Capture the cell that displays the provided text and extract its [X, Y] central coordinate. 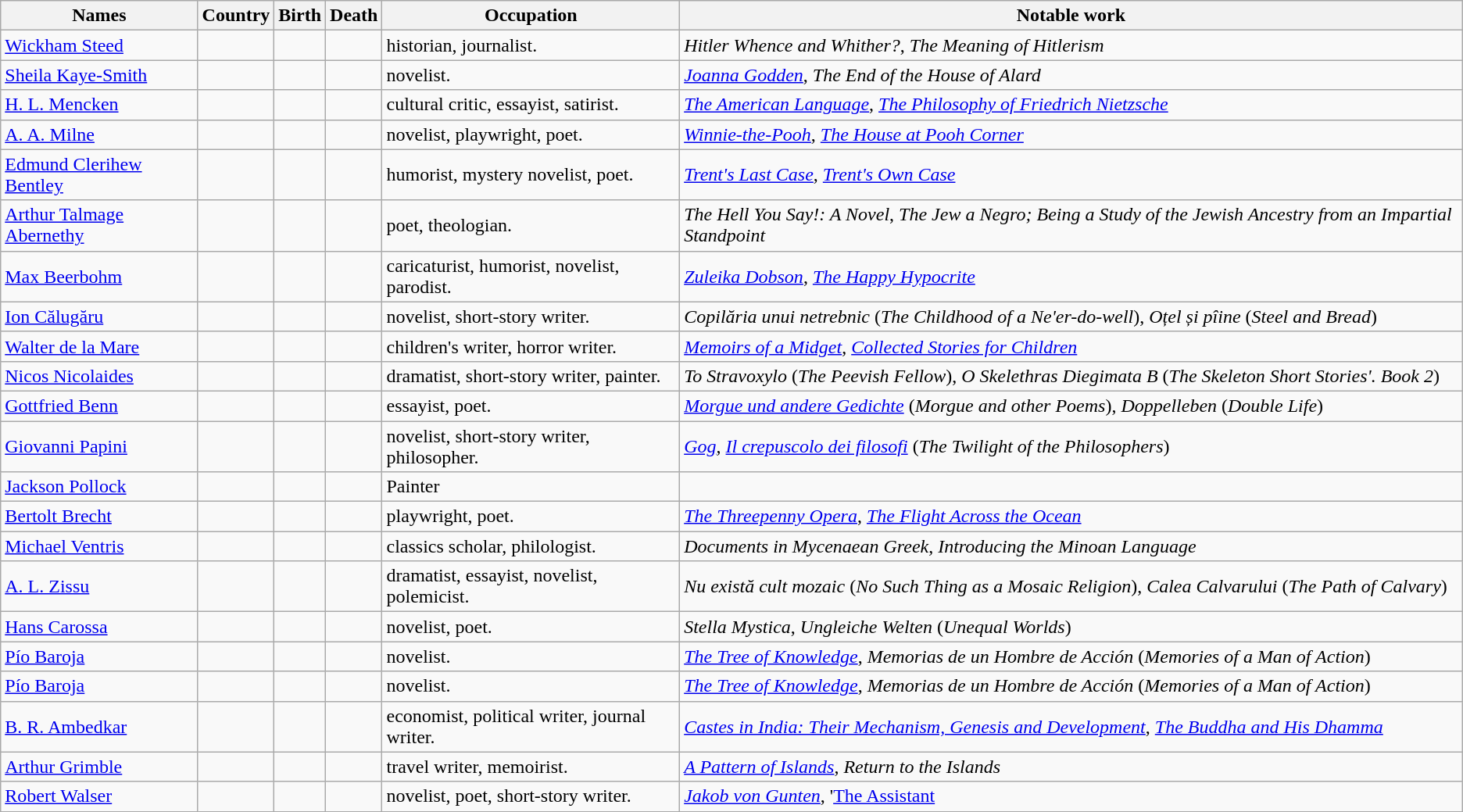
essayist, poet. [531, 406]
Gottfried Benn [99, 406]
H. L. Mencken [99, 105]
Castes in India: Their Mechanism, Genesis and Development, The Buddha and His Dhamma [1071, 727]
Stella Mystica, Ungleiche Welten (Unequal Worlds) [1071, 627]
Winnie-the-Pooh, The House at Pooh Corner [1071, 134]
Gog, Il crepuscolo dei filosofi (The Twilight of the Philosophers) [1071, 445]
Giovanni Papini [99, 445]
dramatist, essayist, novelist, polemicist. [531, 586]
Bertolt Brecht [99, 517]
Walter de la Mare [99, 346]
Nicos Nicolaides [99, 376]
Names [99, 16]
Nu există cult mozaic (No Such Thing as a Mosaic Religion), Calea Calvarului (The Path of Calvary) [1071, 586]
Death [354, 16]
Jakob von Gunten, 'The Assistant [1071, 796]
Jackson Pollock [99, 487]
novelist, poet, short-story writer. [531, 796]
Edmund Clerihew Bentley [99, 175]
novelist, playwright, poet. [531, 134]
cultural critic, essayist, satirist. [531, 105]
historian, journalist. [531, 45]
The American Language, The Philosophy of Friedrich Nietzsche [1071, 105]
children's writer, horror writer. [531, 346]
A. A. Milne [99, 134]
Documents in Mycenaean Greek, Introducing the Minoan Language [1071, 546]
classics scholar, philologist. [531, 546]
Robert Walser [99, 796]
The Hell You Say!: A Novel, The Jew a Negro; Being a Study of the Jewish Ancestry from an Impartial Standpoint [1071, 225]
Birth [300, 16]
Notable work [1071, 16]
A. L. Zissu [99, 586]
travel writer, memoirist. [531, 767]
Max Beerbohm [99, 277]
Joanna Godden, The End of the House of Alard [1071, 75]
Occupation [531, 16]
Michael Ventris [99, 546]
Hitler Whence and Whither?, The Meaning of Hitlerism [1071, 45]
poet, theologian. [531, 225]
economist, political writer, journal writer. [531, 727]
A Pattern of Islands, Return to the Islands [1071, 767]
Country [236, 16]
Memoirs of a Midget, Collected Stories for Children [1071, 346]
Ion Călugăru [99, 317]
Sheila Kaye-Smith [99, 75]
Trent's Last Case, Trent's Own Case [1071, 175]
The Threepenny Opera, The Flight Across the Ocean [1071, 517]
dramatist, short-story writer, painter. [531, 376]
Zuleika Dobson, The Happy Hypocrite [1071, 277]
Painter [531, 487]
novelist, short-story writer, philosopher. [531, 445]
Morgue und andere Gedichte (Morgue and other Poems), Doppelleben (Double Life) [1071, 406]
caricaturist, humorist, novelist, parodist. [531, 277]
B. R. Ambedkar [99, 727]
Arthur Talmage Abernethy [99, 225]
humorist, mystery novelist, poet. [531, 175]
novelist, short-story writer. [531, 317]
Copilăria unui netrebnic (The Childhood of a Ne'er-do-well), Oțel și pîine (Steel and Bread) [1071, 317]
playwright, poet. [531, 517]
Arthur Grimble [99, 767]
Wickham Steed [99, 45]
Hans Carossa [99, 627]
To Stravoxylo (The Peevish Fellow), O Skelethras Diegimata B (The Skeleton Short Stories'. Book 2) [1071, 376]
novelist, poet. [531, 627]
